From the cell containing the given text, extract its center point as [x, y] coordinate. 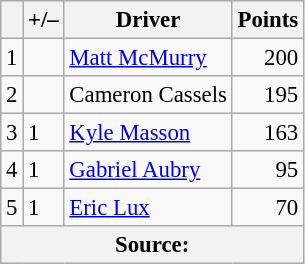
5 [12, 208]
95 [268, 170]
Points [268, 20]
Kyle Masson [148, 133]
163 [268, 133]
Source: [152, 245]
Driver [148, 20]
3 [12, 133]
Gabriel Aubry [148, 170]
195 [268, 95]
2 [12, 95]
Eric Lux [148, 208]
70 [268, 208]
Matt McMurry [148, 58]
4 [12, 170]
200 [268, 58]
+/– [44, 20]
Cameron Cassels [148, 95]
